Capture the cell that displays the provided text and extract its (X, Y) central coordinate. 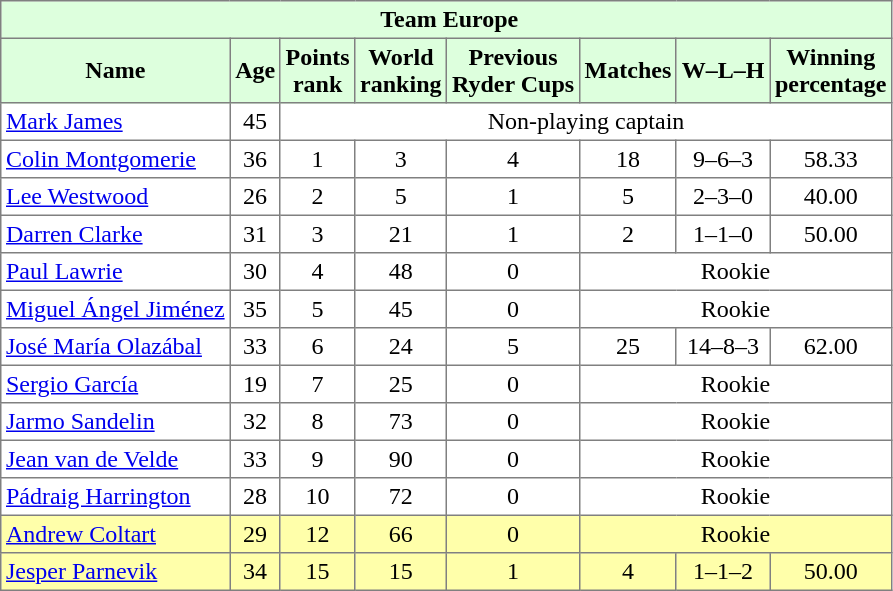
1–1–2 (722, 572)
73 (401, 422)
48 (401, 272)
7 (318, 384)
12 (318, 534)
Paul Lawrie (116, 272)
19 (255, 384)
Team Europe (446, 20)
8 (318, 422)
Darren Clarke (116, 234)
Andrew Coltart (116, 534)
66 (401, 534)
40.00 (831, 197)
31 (255, 234)
10 (318, 497)
29 (255, 534)
90 (401, 459)
Name (116, 70)
34 (255, 572)
2–3–0 (722, 197)
9 (318, 459)
Winningpercentage (831, 70)
Pointsrank (318, 70)
62.00 (831, 347)
26 (255, 197)
36 (255, 159)
24 (401, 347)
W–L–H (722, 70)
30 (255, 272)
Lee Westwood (116, 197)
José María Olazábal (116, 347)
35 (255, 309)
Jarmo Sandelin (116, 422)
58.33 (831, 159)
Age (255, 70)
Worldranking (401, 70)
14–8–3 (722, 347)
32 (255, 422)
28 (255, 497)
Mark James (116, 122)
Pádraig Harrington (116, 497)
Matches (628, 70)
1–1–0 (722, 234)
Jesper Parnevik (116, 572)
6 (318, 347)
Non-playing captain (586, 122)
18 (628, 159)
Jean van de Velde (116, 459)
9–6–3 (722, 159)
Colin Montgomerie (116, 159)
Sergio García (116, 384)
72 (401, 497)
PreviousRyder Cups (514, 70)
21 (401, 234)
Miguel Ángel Jiménez (116, 309)
